Locate the cell with the specified text and output its [x, y] center coordinate. 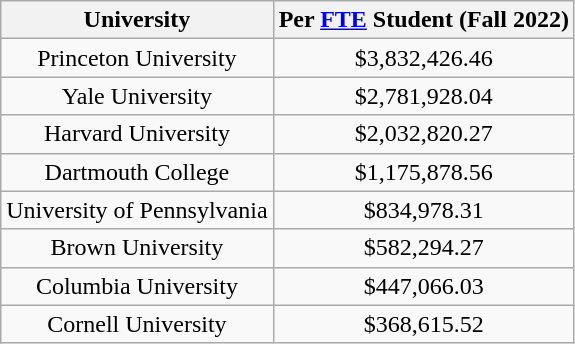
Princeton University [137, 58]
$834,978.31 [424, 210]
$582,294.27 [424, 248]
Cornell University [137, 324]
University of Pennsylvania [137, 210]
Columbia University [137, 286]
$3,832,426.46 [424, 58]
$2,781,928.04 [424, 96]
Yale University [137, 96]
$368,615.52 [424, 324]
$447,066.03 [424, 286]
Per FTE Student (Fall 2022) [424, 20]
Brown University [137, 248]
$1,175,878.56 [424, 172]
Dartmouth College [137, 172]
$2,032,820.27 [424, 134]
University [137, 20]
Harvard University [137, 134]
